From the cell containing the given text, extract its center point as (x, y) coordinate. 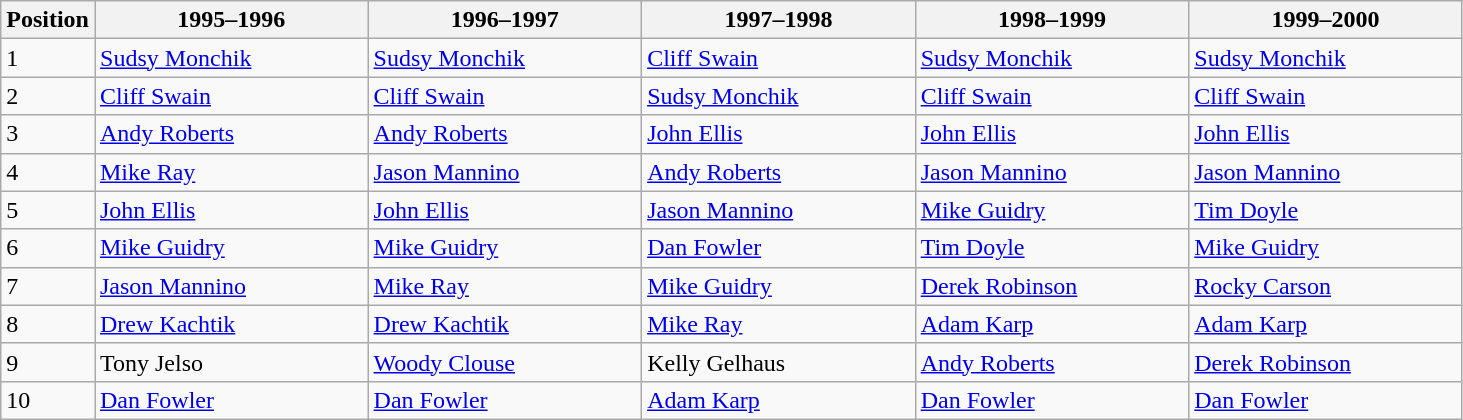
3 (48, 134)
1999–2000 (1326, 20)
8 (48, 324)
1996–1997 (505, 20)
1 (48, 58)
10 (48, 400)
5 (48, 210)
2 (48, 96)
6 (48, 248)
9 (48, 362)
1997–1998 (779, 20)
1995–1996 (231, 20)
4 (48, 172)
1998–1999 (1052, 20)
7 (48, 286)
Woody Clouse (505, 362)
Tony Jelso (231, 362)
Position (48, 20)
Rocky Carson (1326, 286)
Kelly Gelhaus (779, 362)
